Identify which cell holds the provided text, then report its (x, y) central coordinate. 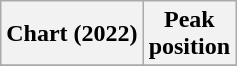
Peakposition (189, 34)
Chart (2022) (72, 34)
